Capture the cell that displays the provided text and extract its [x, y] central coordinate. 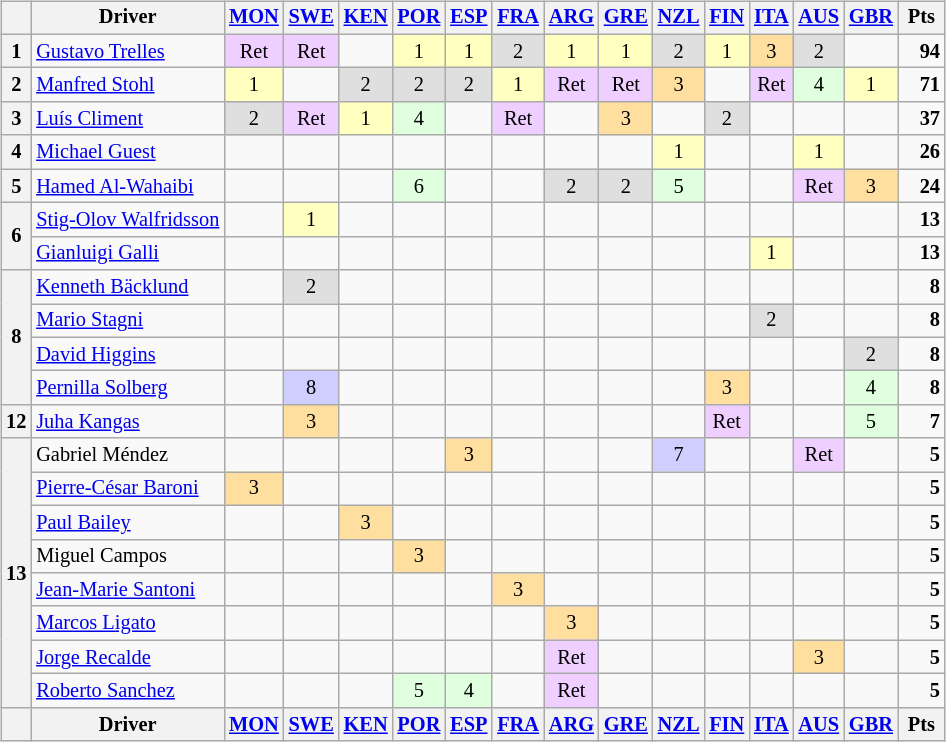
Roberto Sanchez [128, 691]
Juha Kangas [128, 422]
Paul Bailey [128, 522]
24 [922, 186]
Mario Stagni [128, 321]
Gustavo Trelles [128, 51]
Pierre-César Baroni [128, 489]
Gabriel Méndez [128, 455]
Marcos Ligato [128, 623]
26 [922, 152]
Jean-Marie Santoni [128, 590]
Luís Climent [128, 119]
37 [922, 119]
Hamed Al-Wahaibi [128, 186]
12 [16, 422]
Pernilla Solberg [128, 388]
Kenneth Bäcklund [128, 287]
Gianluigi Galli [128, 253]
71 [922, 85]
Miguel Campos [128, 556]
David Higgins [128, 354]
Stig-Olov Walfridsson [128, 220]
Jorge Recalde [128, 657]
Michael Guest [128, 152]
Manfred Stohl [128, 85]
94 [922, 51]
